Identify which cell holds the provided text, then report its (x, y) central coordinate. 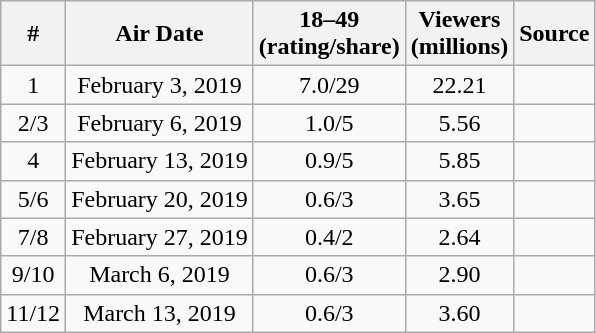
February 6, 2019 (160, 123)
9/10 (34, 275)
March 13, 2019 (160, 313)
7.0/29 (329, 85)
Source (554, 34)
5/6 (34, 199)
1 (34, 85)
March 6, 2019 (160, 275)
11/12 (34, 313)
7/8 (34, 237)
18–49(rating/share) (329, 34)
February 13, 2019 (160, 161)
# (34, 34)
0.9/5 (329, 161)
0.4/2 (329, 237)
4 (34, 161)
Air Date (160, 34)
February 27, 2019 (160, 237)
1.0/5 (329, 123)
2/3 (34, 123)
5.56 (459, 123)
2.64 (459, 237)
3.60 (459, 313)
2.90 (459, 275)
February 20, 2019 (160, 199)
Viewers(millions) (459, 34)
February 3, 2019 (160, 85)
3.65 (459, 199)
22.21 (459, 85)
5.85 (459, 161)
